Extract the (x, y) coordinate from the center of the cell holding the provided text.  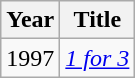
Year (30, 20)
Title (98, 20)
1997 (30, 58)
1 for 3 (98, 58)
